Output the (X, Y) coordinate of the center of the cell containing the given text.  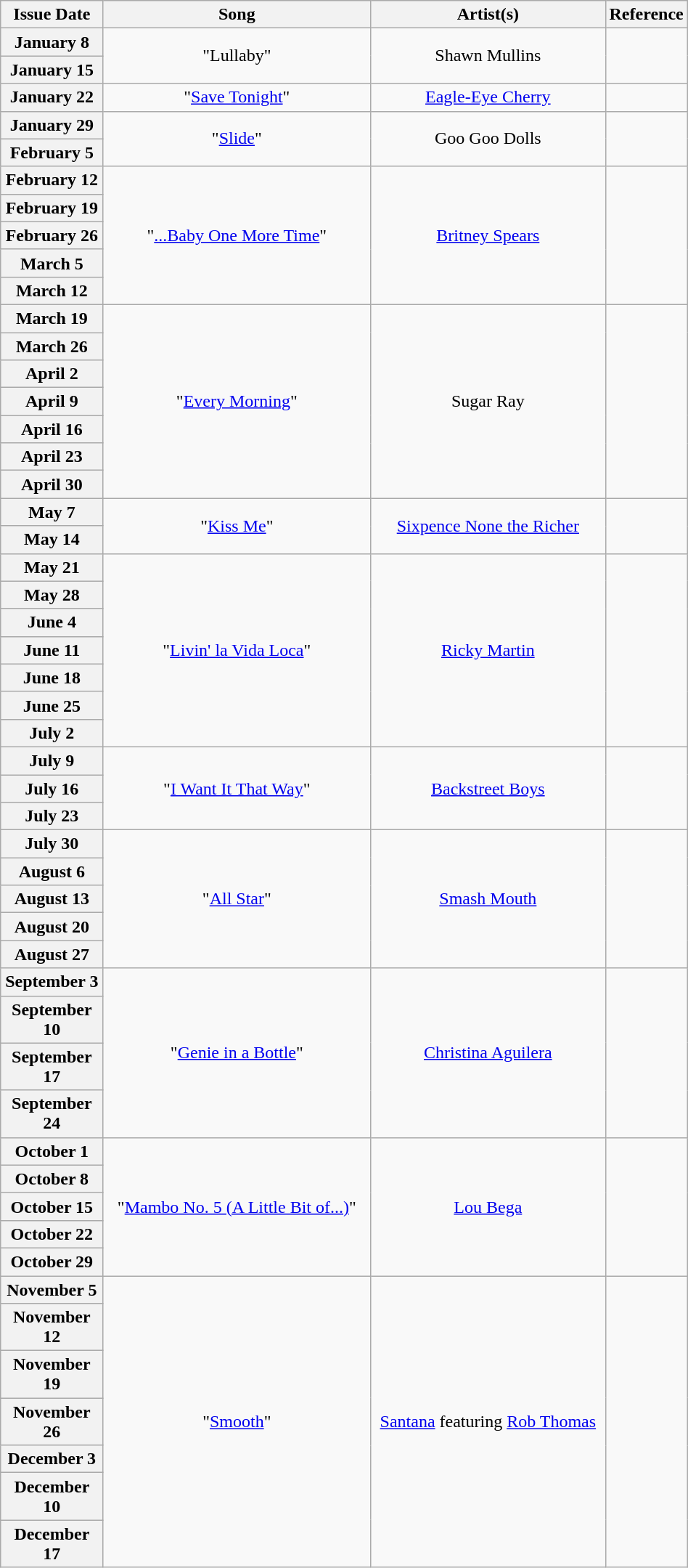
February 26 (52, 235)
June 11 (52, 650)
"All Star" (237, 899)
October 8 (52, 1179)
February 19 (52, 208)
October 29 (52, 1262)
"Lullaby" (237, 56)
January 8 (52, 42)
April 16 (52, 429)
July 23 (52, 816)
Santana featuring Rob Thomas (488, 1421)
February 12 (52, 180)
October 22 (52, 1234)
Song (237, 15)
"Mambo No. 5 (A Little Bit of...)" (237, 1206)
September 24 (52, 1114)
"...Baby One More Time" (237, 235)
"Smooth" (237, 1421)
Sixpence None the Richer (488, 526)
Eagle-Eye Cherry (488, 97)
"Kiss Me" (237, 526)
July 30 (52, 844)
November 12 (52, 1328)
June 18 (52, 678)
November 5 (52, 1289)
January 15 (52, 70)
December 10 (52, 1496)
August 13 (52, 899)
"I Want It That Way" (237, 788)
February 5 (52, 153)
November 26 (52, 1422)
Artist(s) (488, 15)
September 10 (52, 1020)
"Slide" (237, 139)
Ricky Martin (488, 650)
March 19 (52, 318)
March 5 (52, 263)
March 26 (52, 346)
Shawn Mullins (488, 56)
"Genie in a Bottle" (237, 1053)
November 19 (52, 1374)
December 17 (52, 1544)
August 27 (52, 954)
April 9 (52, 402)
Christina Aguilera (488, 1053)
June 4 (52, 622)
August 20 (52, 927)
July 16 (52, 788)
September 17 (52, 1066)
December 3 (52, 1459)
Reference (646, 15)
May 28 (52, 595)
May 21 (52, 567)
April 30 (52, 484)
Issue Date (52, 15)
August 6 (52, 872)
June 25 (52, 705)
Goo Goo Dolls (488, 139)
May 14 (52, 540)
January 29 (52, 125)
Backstreet Boys (488, 788)
July 9 (52, 760)
May 7 (52, 512)
March 12 (52, 291)
"Every Morning" (237, 401)
October 1 (52, 1151)
July 2 (52, 733)
"Save Tonight" (237, 97)
April 23 (52, 457)
"Livin' la Vida Loca" (237, 650)
Lou Bega (488, 1206)
January 22 (52, 97)
Smash Mouth (488, 899)
Sugar Ray (488, 401)
Britney Spears (488, 235)
October 15 (52, 1206)
September 3 (52, 982)
April 2 (52, 374)
